Determine the (x, y) coordinate at the center of the cell enclosing the given text.  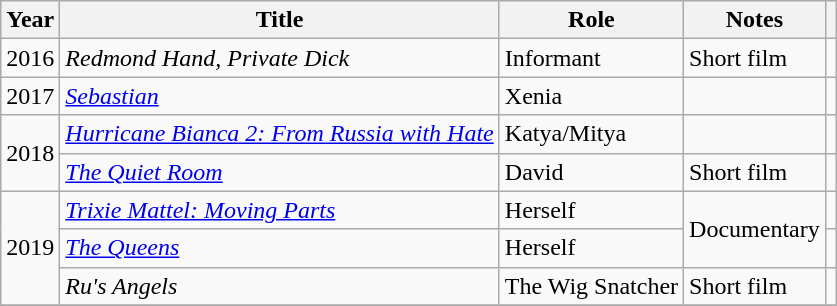
2016 (30, 58)
Ru's Angels (280, 286)
Hurricane Bianca 2: From Russia with Hate (280, 134)
The Wig Snatcher (591, 286)
David (591, 172)
2017 (30, 96)
Informant (591, 58)
Redmond Hand, Private Dick (280, 58)
The Quiet Room (280, 172)
Xenia (591, 96)
Role (591, 20)
2019 (30, 248)
2018 (30, 153)
The Queens (280, 248)
Documentary (755, 229)
Notes (755, 20)
Trixie Mattel: Moving Parts (280, 210)
Katya/Mitya (591, 134)
Title (280, 20)
Year (30, 20)
Sebastian (280, 96)
